For the text-containing cell, return its midpoint in [x, y] coordinate format. 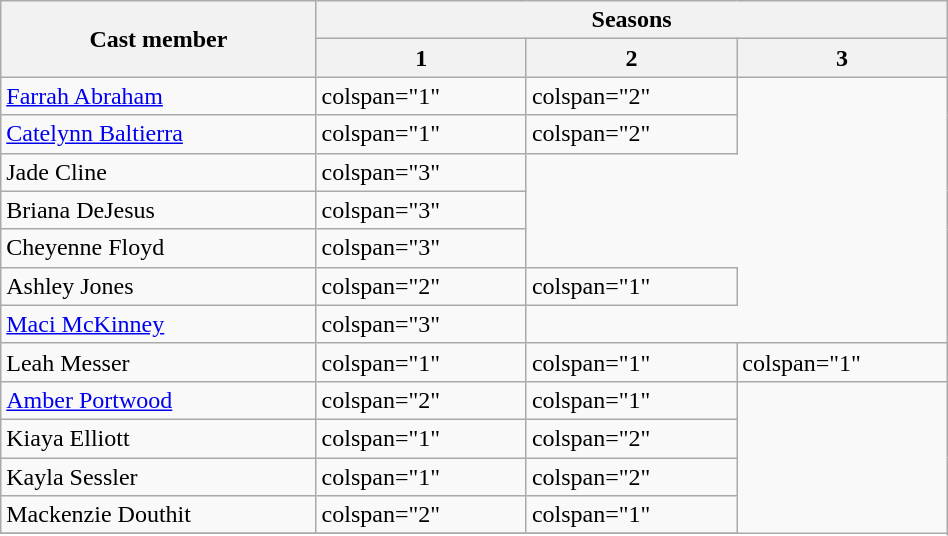
Amber Portwood [158, 400]
Kayla Sessler [158, 477]
Catelynn Baltierra [158, 134]
Leah Messer [158, 362]
Briana DeJesus [158, 210]
Jade Cline [158, 172]
Mackenzie Douthit [158, 515]
Farrah Abraham [158, 96]
Cheyenne Floyd [158, 248]
Seasons [632, 20]
Kiaya Elliott [158, 438]
1 [421, 58]
2 [631, 58]
Ashley Jones [158, 286]
Cast member [158, 39]
Maci McKinney [158, 324]
3 [842, 58]
